Locate the cell with the specified text and output its [x, y] center coordinate. 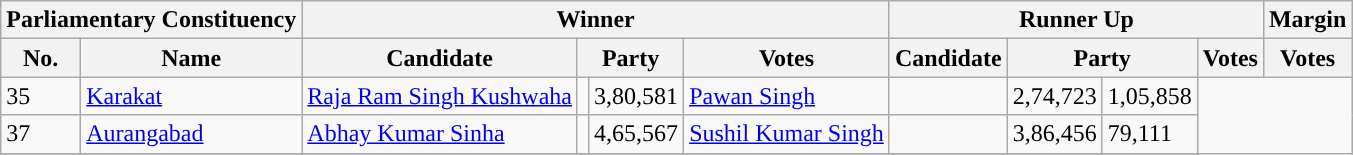
Karakat [192, 96]
Pawan Singh [787, 96]
Abhay Kumar Sinha [440, 134]
No. [41, 58]
3,80,581 [636, 96]
Runner Up [1076, 20]
1,05,858 [1150, 96]
Parliamentary Constituency [152, 20]
37 [41, 134]
2,74,723 [1054, 96]
Sushil Kumar Singh [787, 134]
4,65,567 [636, 134]
35 [41, 96]
Raja Ram Singh Kushwaha [440, 96]
Name [192, 58]
Aurangabad [192, 134]
Margin [1307, 20]
Winner [596, 20]
79,111 [1150, 134]
3,86,456 [1054, 134]
